Output the [X, Y] coordinate of the center of the cell containing the given text.  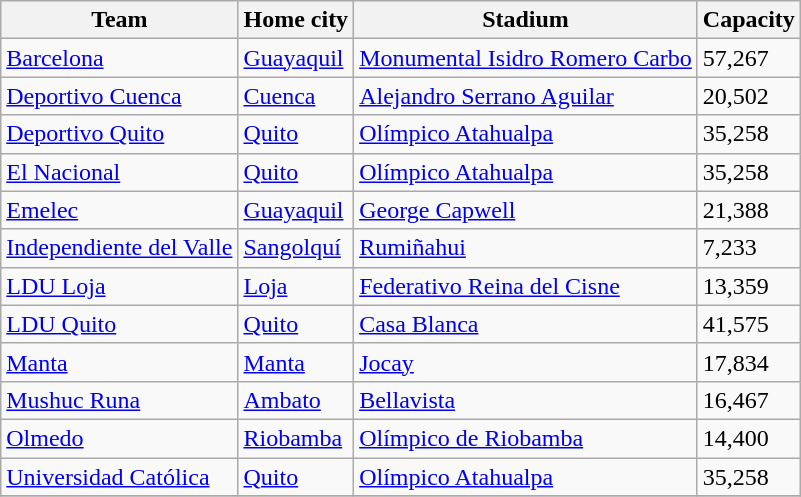
Team [120, 20]
20,502 [748, 96]
Mushuc Runa [120, 400]
Cuenca [296, 96]
21,388 [748, 210]
57,267 [748, 58]
41,575 [748, 324]
El Nacional [120, 172]
Olímpico de Riobamba [526, 438]
Capacity [748, 20]
Home city [296, 20]
14,400 [748, 438]
Deportivo Quito [120, 134]
Bellavista [526, 400]
LDU Loja [120, 286]
Olmedo [120, 438]
George Capwell [526, 210]
Monumental Isidro Romero Carbo [526, 58]
Alejandro Serrano Aguilar [526, 96]
17,834 [748, 362]
LDU Quito [120, 324]
13,359 [748, 286]
Jocay [526, 362]
Sangolquí [296, 248]
Federativo Reina del Cisne [526, 286]
Ambato [296, 400]
Emelec [120, 210]
7,233 [748, 248]
Universidad Católica [120, 477]
Barcelona [120, 58]
Casa Blanca [526, 324]
Loja [296, 286]
Riobamba [296, 438]
Stadium [526, 20]
Rumiñahui [526, 248]
16,467 [748, 400]
Independiente del Valle [120, 248]
Deportivo Cuenca [120, 96]
